From the cell containing the given text, extract its center point as (X, Y) coordinate. 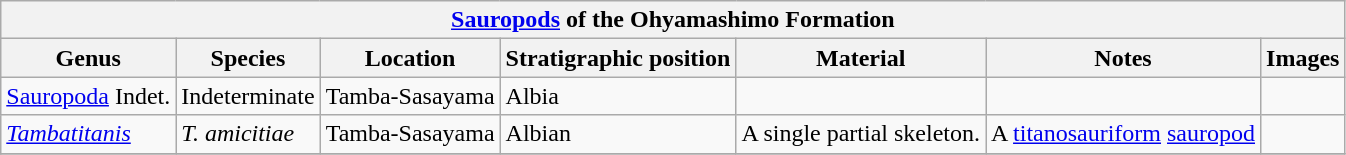
Albian (618, 134)
Genus (88, 58)
Albia (618, 96)
Material (861, 58)
Location (410, 58)
Stratigraphic position (618, 58)
Indeterminate (248, 96)
Species (248, 58)
Sauropods of the Ohyamashimo Formation (673, 20)
A titanosauriform sauropod (1124, 134)
Notes (1124, 58)
Sauropoda Indet. (88, 96)
T. amicitiae (248, 134)
A single partial skeleton. (861, 134)
Images (1303, 58)
Tambatitanis (88, 134)
